Provide the [x, y] coordinate of the cell's center where the given text is located.  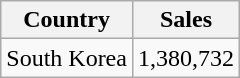
Country [67, 20]
Sales [186, 20]
South Korea [67, 58]
1,380,732 [186, 58]
